Scan for the cell matching the given text and deliver its [X, Y] coordinate at center. 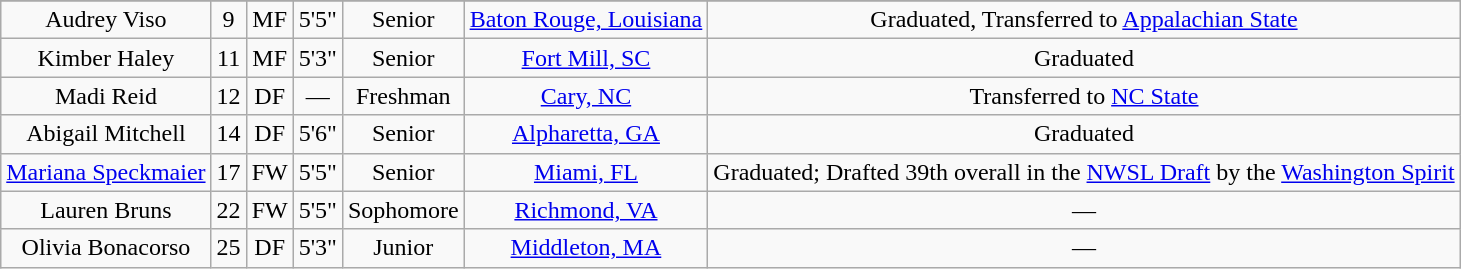
Lauren Bruns [106, 210]
9 [228, 20]
Baton Rouge, Louisiana [586, 20]
Richmond, VA [586, 210]
22 [228, 210]
Abigail Mitchell [106, 134]
Sophomore [403, 210]
Graduated; Drafted 39th overall in the NWSL Draft by the Washington Spirit [1084, 172]
11 [228, 58]
12 [228, 96]
Alpharetta, GA [586, 134]
Junior [403, 248]
5'6" [318, 134]
14 [228, 134]
Mariana Speckmaier [106, 172]
Fort Mill, SC [586, 58]
Kimber Haley [106, 58]
Madi Reid [106, 96]
Middleton, MA [586, 248]
Cary, NC [586, 96]
17 [228, 172]
Freshman [403, 96]
Miami, FL [586, 172]
Audrey Viso [106, 20]
Olivia Bonacorso [106, 248]
Graduated, Transferred to Appalachian State [1084, 20]
25 [228, 248]
Transferred to NC State [1084, 96]
